Scan for the cell matching the given text and deliver its [X, Y] coordinate at center. 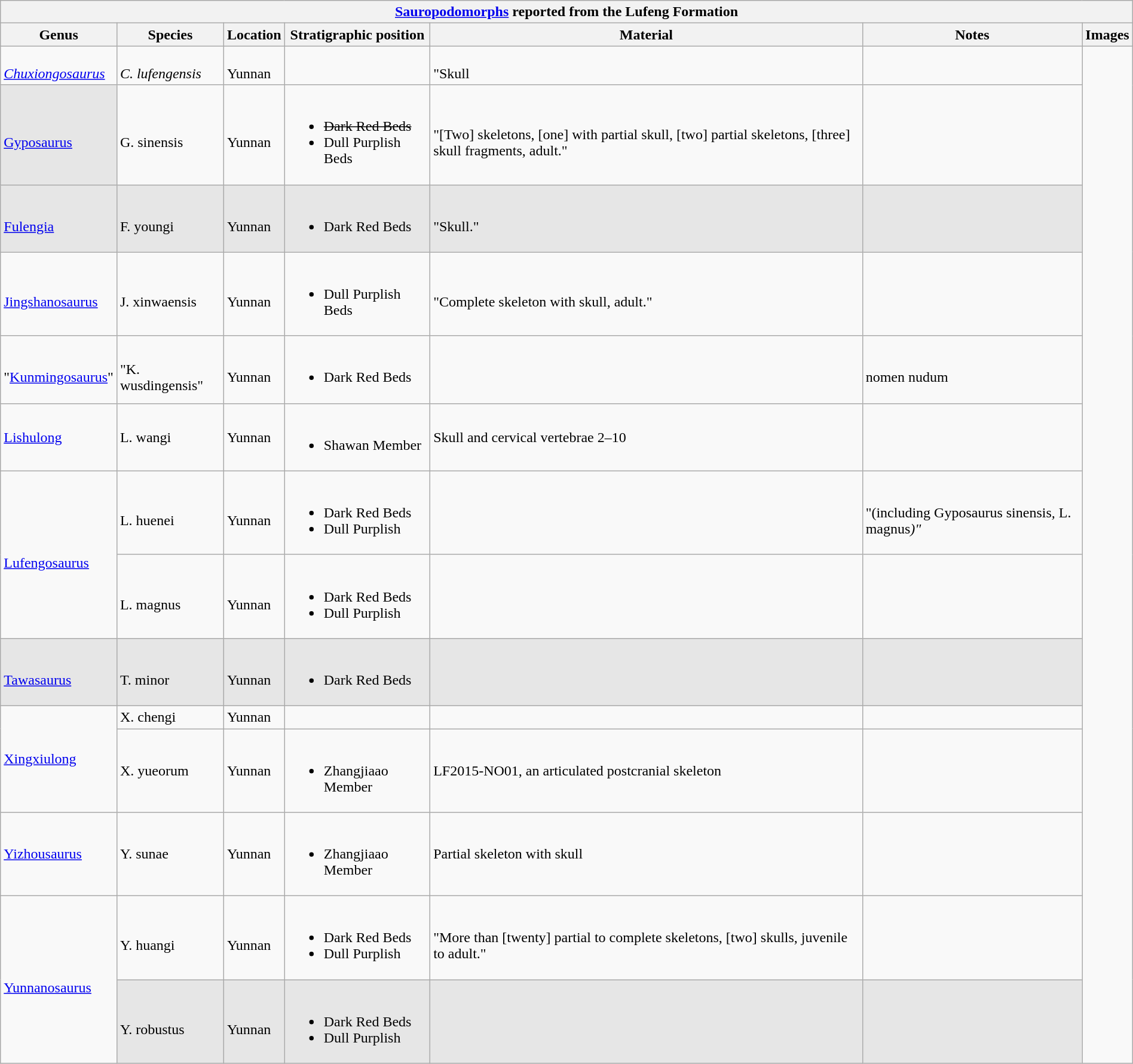
X. chengi [170, 717]
"[Two] skeletons, [one] with partial skull, [two] partial skeletons, [three] skull fragments, adult." [647, 135]
X. yueorum [170, 771]
Skull and cervical vertebrae 2–10 [647, 437]
"More than [twenty] partial to complete skeletons, [two] skulls, juvenile to adult." [647, 938]
Yunnanosaurus [59, 980]
"Complete skeleton with skull, adult." [647, 294]
Notes [972, 35]
G. sinensis [170, 135]
"K. wusdingensis" [170, 369]
Lufengosaurus [59, 554]
Yizhousaurus [59, 854]
Gyposaurus [59, 135]
Dull Purplish Beds [357, 294]
L. huenei [170, 513]
LF2015-NO01, an articulated postcranial skeleton [647, 771]
Shawan Member [357, 437]
Lishulong [59, 437]
Partial skeleton with skull [647, 854]
Sauropodomorphs reported from the Lufeng Formation [566, 12]
"(including Gyposaurus sinensis, L. magnus)" [972, 513]
Y. huangi [170, 938]
Stratigraphic position [357, 35]
Y. sunae [170, 854]
Fulengia [59, 219]
T. minor [170, 671]
"Kunmingosaurus" [59, 369]
"Skull." [647, 219]
Tawasaurus [59, 671]
Images [1107, 35]
Chuxiongosaurus [59, 66]
"Skull [647, 66]
Y. robustus [170, 1022]
L. magnus [170, 596]
F. youngi [170, 219]
Genus [59, 35]
L. wangi [170, 437]
Species [170, 35]
Location [254, 35]
Jingshanosaurus [59, 294]
J. xinwaensis [170, 294]
C. lufengensis [170, 66]
Dark Red BedsDull Purplish Beds [357, 135]
nomen nudum [972, 369]
Xingxiulong [59, 759]
Material [647, 35]
